Pinpoint the cell where the given text exists, returning its (X, Y) midpoint coordinate. 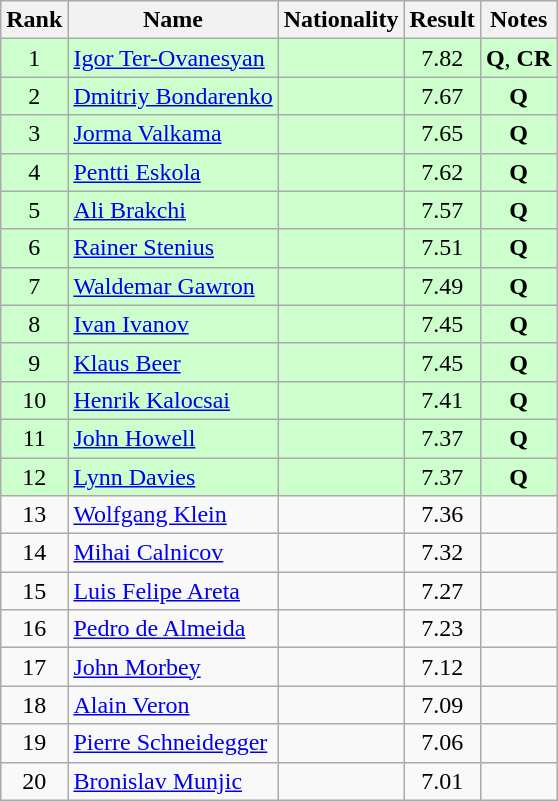
18 (34, 705)
Jorma Valkama (173, 134)
Rainer Stenius (173, 248)
2 (34, 96)
6 (34, 248)
7.67 (442, 96)
Henrik Kalocsai (173, 400)
5 (34, 210)
Result (442, 20)
Pedro de Almeida (173, 629)
7.09 (442, 705)
7.51 (442, 248)
Pierre Schneidegger (173, 743)
Mihai Calnicov (173, 553)
Igor Ter-Ovanesyan (173, 58)
Rank (34, 20)
7.65 (442, 134)
Bronislav Munjic (173, 781)
Q, CR (518, 58)
Nationality (341, 20)
Alain Veron (173, 705)
7.01 (442, 781)
7.49 (442, 286)
Notes (518, 20)
20 (34, 781)
Klaus Beer (173, 362)
7.27 (442, 591)
Name (173, 20)
19 (34, 743)
14 (34, 553)
Waldemar Gawron (173, 286)
7.62 (442, 172)
7.41 (442, 400)
7.57 (442, 210)
4 (34, 172)
7.82 (442, 58)
7.36 (442, 515)
John Morbey (173, 667)
13 (34, 515)
John Howell (173, 438)
Ivan Ivanov (173, 324)
Luis Felipe Areta (173, 591)
Ali Brakchi (173, 210)
Lynn Davies (173, 477)
12 (34, 477)
7.12 (442, 667)
10 (34, 400)
8 (34, 324)
7 (34, 286)
11 (34, 438)
15 (34, 591)
17 (34, 667)
1 (34, 58)
7.06 (442, 743)
Pentti Eskola (173, 172)
7.32 (442, 553)
Dmitriy Bondarenko (173, 96)
Wolfgang Klein (173, 515)
3 (34, 134)
9 (34, 362)
16 (34, 629)
7.23 (442, 629)
